Capture the cell that displays the provided text and extract its (x, y) central coordinate. 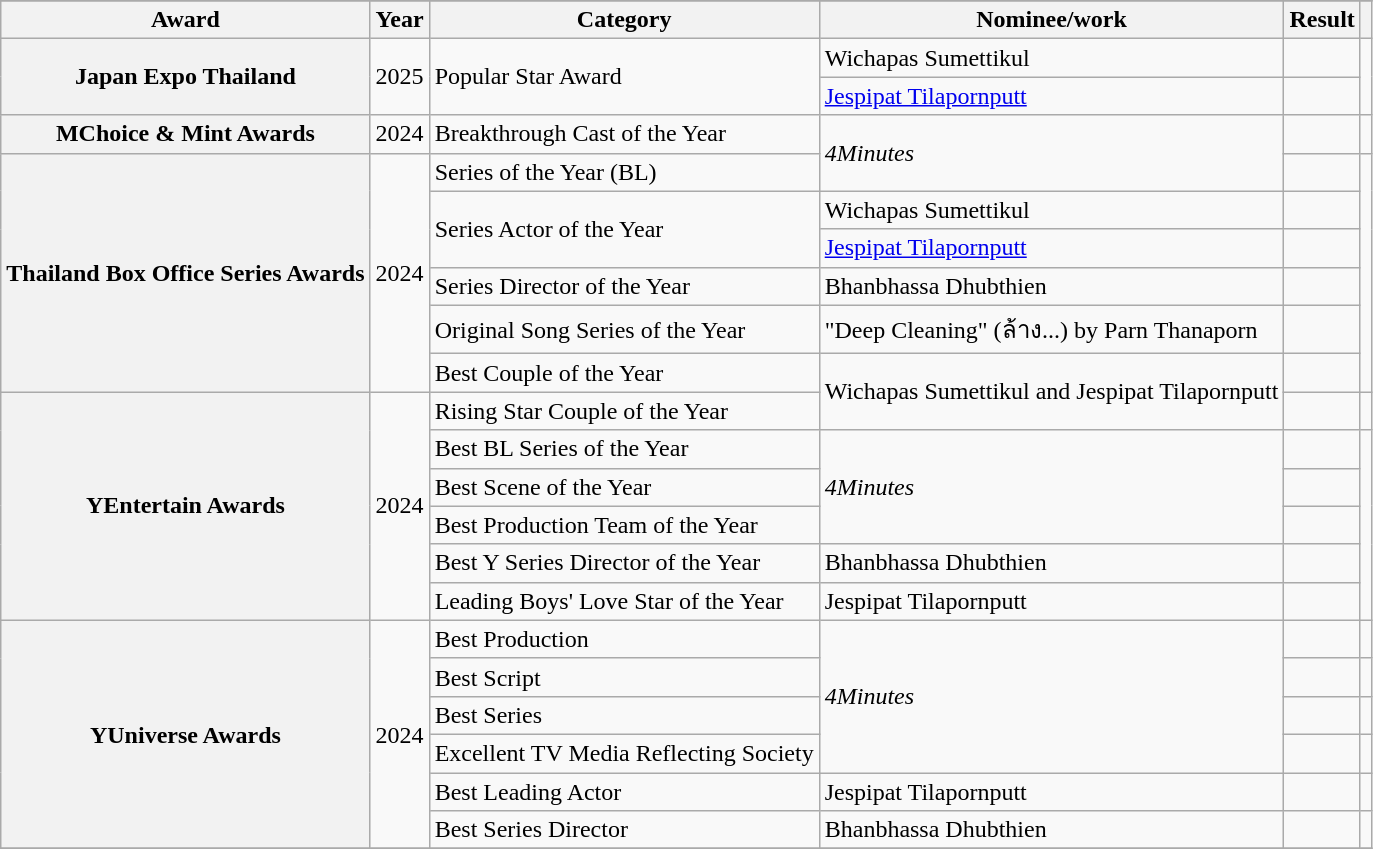
Best Production (624, 639)
Nominee/work (1052, 20)
Category (624, 20)
Best Series Director (624, 830)
YUniverse Awards (186, 734)
Japan Expo Thailand (186, 77)
Best BL Series of the Year (624, 449)
Year (400, 20)
Series Director of the Year (624, 286)
Award (186, 20)
YEntertain Awards (186, 506)
Original Song Series of the Year (624, 330)
Best Production Team of the Year (624, 525)
Series Actor of the Year (624, 229)
Result (1322, 20)
Series of the Year (BL) (624, 172)
Excellent TV Media Reflecting Society (624, 753)
Best Leading Actor (624, 791)
Leading Boys' Love Star of the Year (624, 601)
Best Couple of the Year (624, 373)
Best Scene of the Year (624, 487)
Best Series (624, 715)
"Deep Cleaning" (ล้าง...) by Parn Thanaporn (1052, 330)
Popular Star Award (624, 77)
Breakthrough Cast of the Year (624, 134)
Rising Star Couple of the Year (624, 411)
2025 (400, 77)
Wichapas Sumettikul and Jespipat Tilapornputt (1052, 392)
Best Script (624, 677)
Thailand Box Office Series Awards (186, 272)
MChoice & Mint Awards (186, 134)
Best Y Series Director of the Year (624, 563)
